From the cell containing the given text, extract its center point as (x, y) coordinate. 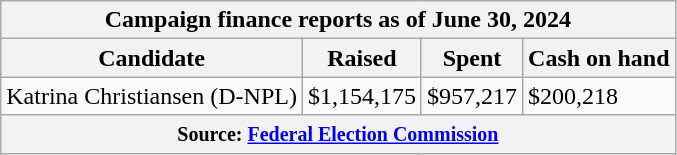
Spent (472, 58)
Raised (362, 58)
Source: Federal Election Commission (338, 134)
Candidate (152, 58)
Cash on hand (599, 58)
Katrina Christiansen (D-NPL) (152, 96)
$1,154,175 (362, 96)
Campaign finance reports as of June 30, 2024 (338, 20)
$957,217 (472, 96)
$200,218 (599, 96)
